Provide the [x, y] coordinate of the cell's center where the given text is located.  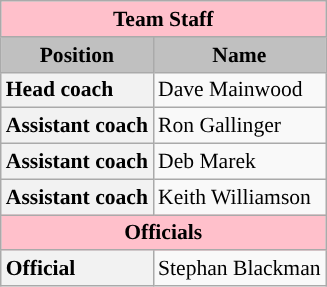
Position [77, 55]
Dave Mainwood [240, 90]
Head coach [77, 90]
Ron Gallinger [240, 126]
Team Staff [164, 19]
Official [77, 269]
Stephan Blackman [240, 269]
Name [240, 55]
Officials [164, 233]
Deb Marek [240, 162]
Keith Williamson [240, 197]
